Identify which cell holds the provided text, then report its (x, y) central coordinate. 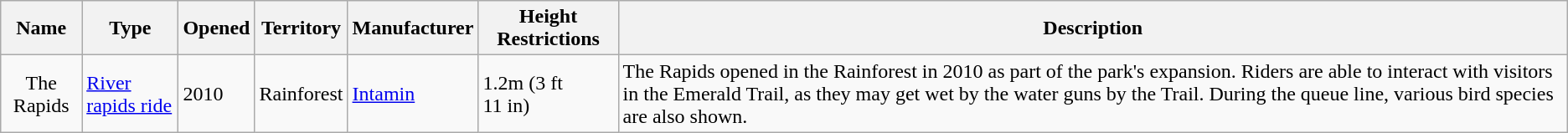
Name (42, 28)
2010 (216, 94)
Type (131, 28)
Height Restrictions (548, 28)
River rapids ride (131, 94)
Opened (216, 28)
Description (1092, 28)
Territory (302, 28)
Rainforest (302, 94)
The Rapids (42, 94)
Intamin (413, 94)
1.2m (3 ft 11 in) (548, 94)
Manufacturer (413, 28)
